Return the (X, Y) coordinate for the center point of the cell that contains the specified text.  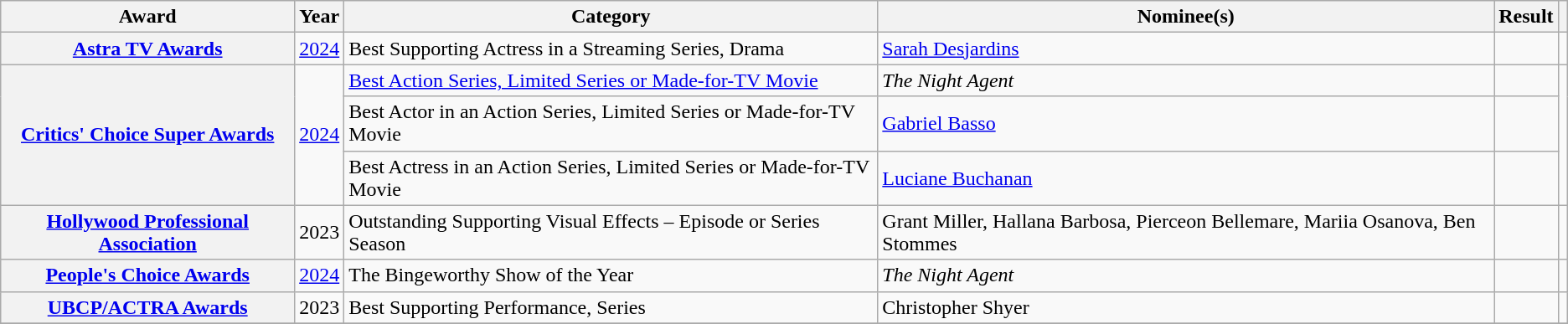
Award (147, 17)
Best Action Series, Limited Series or Made-for-TV Movie (611, 80)
Outstanding Supporting Visual Effects – Episode or Series Season (611, 233)
Hollywood Professional Association (147, 233)
Christopher Shyer (1186, 307)
Year (320, 17)
Grant Miller, Hallana Barbosa, Pierceon Bellemare, Mariia Osanova, Ben Stommes (1186, 233)
The Bingeworthy Show of the Year (611, 275)
Gabriel Basso (1186, 124)
Best Actor in an Action Series, Limited Series or Made-for-TV Movie (611, 124)
Astra TV Awards (147, 49)
Luciane Buchanan (1186, 177)
Nominee(s) (1186, 17)
UBCP/ACTRA Awards (147, 307)
Category (611, 17)
Critics' Choice Super Awards (147, 135)
People's Choice Awards (147, 275)
Result (1526, 17)
Best Supporting Performance, Series (611, 307)
Best Supporting Actress in a Streaming Series, Drama (611, 49)
Best Actress in an Action Series, Limited Series or Made-for-TV Movie (611, 177)
Sarah Desjardins (1186, 49)
